From the cell containing the given text, extract its center point as [x, y] coordinate. 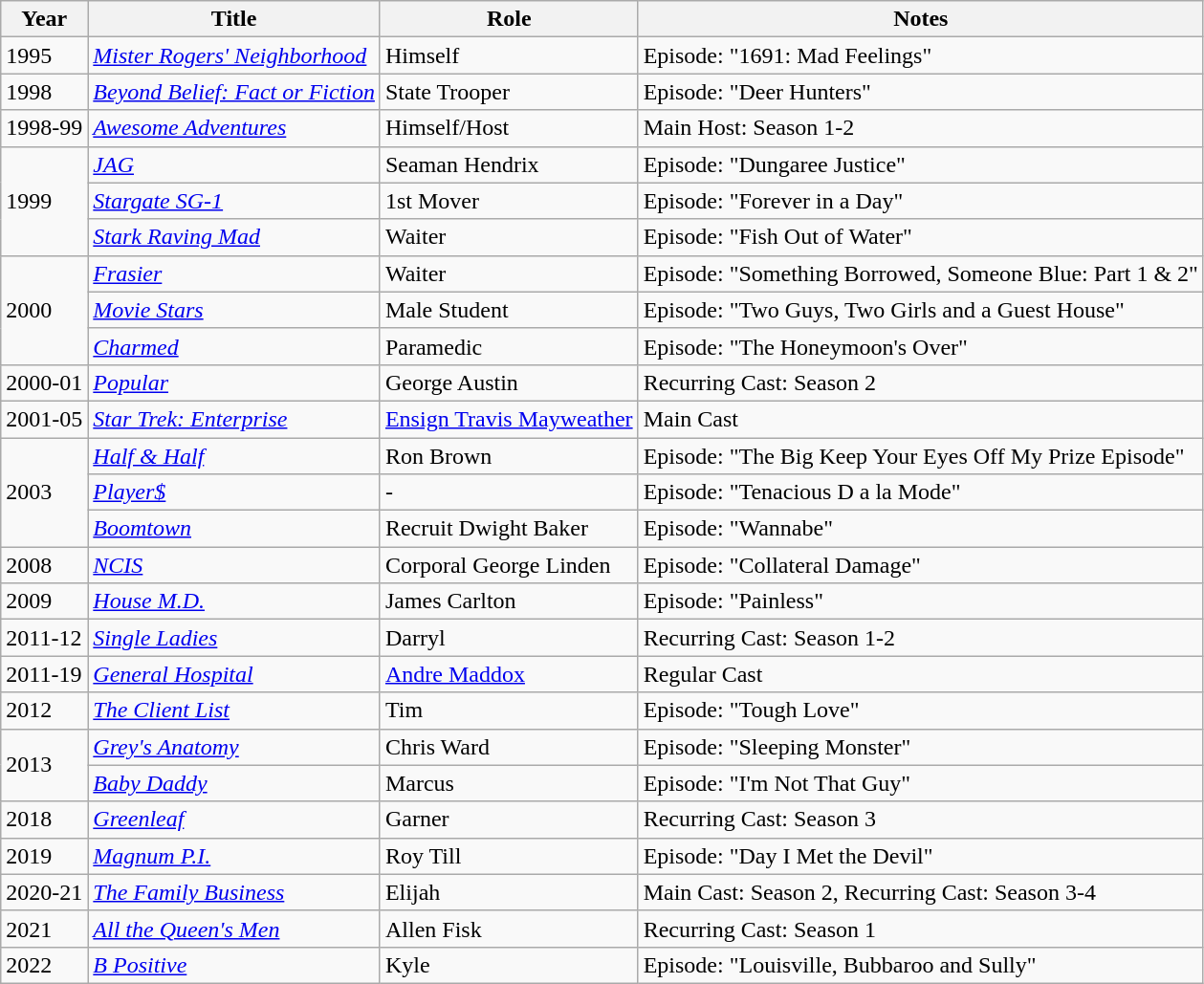
Seaman Hendrix [509, 164]
Title [234, 19]
Main Cast [920, 419]
Episode: "Forever in a Day" [920, 201]
Recurring Cast: Season 3 [920, 820]
Chris Ward [509, 747]
Awesome Adventures [234, 128]
Elijah [509, 892]
1995 [44, 55]
Kyle [509, 965]
Movie Stars [234, 310]
All the Queen's Men [234, 929]
1st Mover [509, 201]
2000 [44, 310]
Year [44, 19]
2001-05 [44, 419]
Recurring Cast: Season 1-2 [920, 638]
Episode: "Two Guys, Two Girls and a Guest House" [920, 310]
Garner [509, 820]
House M.D. [234, 601]
Allen Fisk [509, 929]
Marcus [509, 783]
Roy Till [509, 856]
2009 [44, 601]
1998 [44, 92]
James Carlton [509, 601]
Episode: "Fish Out of Water" [920, 237]
Episode: "Dungaree Justice" [920, 164]
Regular Cast [920, 674]
2000-01 [44, 383]
Episode: "Sleeping Monster" [920, 747]
Stark Raving Mad [234, 237]
2020-21 [44, 892]
Charmed [234, 346]
Main Host: Season 1-2 [920, 128]
JAG [234, 164]
Beyond Belief: Fact or Fiction [234, 92]
Episode: "Painless" [920, 601]
2022 [44, 965]
2019 [44, 856]
The Family Business [234, 892]
2011-19 [44, 674]
Recurring Cast: Season 1 [920, 929]
2018 [44, 820]
Episode: "Something Borrowed, Someone Blue: Part 1 & 2" [920, 273]
Himself [509, 55]
2021 [44, 929]
1998-99 [44, 128]
Paramedic [509, 346]
Episode: "The Big Keep Your Eyes Off My Prize Episode" [920, 456]
Episode: "Tenacious D a la Mode" [920, 492]
General Hospital [234, 674]
Grey's Anatomy [234, 747]
Baby Daddy [234, 783]
Episode: "1691: Mad Feelings" [920, 55]
Episode: "I'm Not That Guy" [920, 783]
B Positive [234, 965]
Boomtown [234, 529]
Episode: "Day I Met the Devil" [920, 856]
Frasier [234, 273]
Episode: "Tough Love" [920, 711]
2013 [44, 765]
Tim [509, 711]
Corporal George Linden [509, 565]
Notes [920, 19]
Popular [234, 383]
2003 [44, 492]
1999 [44, 201]
Episode: "Louisville, Bubbaroo and Sully" [920, 965]
Mister Rogers' Neighborhood [234, 55]
Ron Brown [509, 456]
Andre Maddox [509, 674]
Recurring Cast: Season 2 [920, 383]
Male Student [509, 310]
- [509, 492]
NCIS [234, 565]
Single Ladies [234, 638]
Episode: "Collateral Damage" [920, 565]
Star Trek: Enterprise [234, 419]
Main Cast: Season 2, Recurring Cast: Season 3-4 [920, 892]
Episode: "Wannabe" [920, 529]
Ensign Travis Mayweather [509, 419]
Greenleaf [234, 820]
Himself/Host [509, 128]
Episode: "Deer Hunters" [920, 92]
George Austin [509, 383]
Magnum P.I. [234, 856]
2012 [44, 711]
Player$ [234, 492]
Role [509, 19]
2008 [44, 565]
Recruit Dwight Baker [509, 529]
Stargate SG-1 [234, 201]
State Trooper [509, 92]
2011-12 [44, 638]
The Client List [234, 711]
Darryl [509, 638]
Half & Half [234, 456]
Episode: "The Honeymoon's Over" [920, 346]
